Locate the cell with the specified text and output its (x, y) center coordinate. 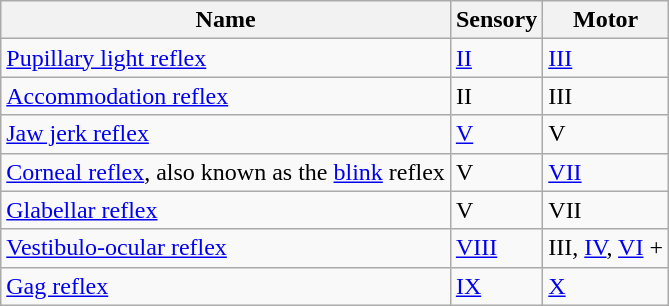
Jaw jerk reflex (226, 134)
VIII (496, 248)
Gag reflex (226, 286)
Pupillary light reflex (226, 58)
Glabellar reflex (226, 210)
Accommodation reflex (226, 96)
IX (496, 286)
Corneal reflex, also known as the blink reflex (226, 172)
III, IV, VI + (606, 248)
Sensory (496, 20)
Name (226, 20)
Vestibulo-ocular reflex (226, 248)
X (606, 286)
Motor (606, 20)
